Capture the cell that displays the provided text and extract its [X, Y] central coordinate. 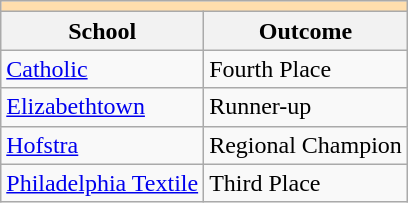
Runner-up [306, 107]
Catholic [102, 69]
Philadelphia Textile [102, 183]
Regional Champion [306, 145]
Elizabethtown [102, 107]
Outcome [306, 31]
School [102, 31]
Fourth Place [306, 69]
Third Place [306, 183]
Hofstra [102, 145]
